For the text-containing cell, return its midpoint in [X, Y] coordinate format. 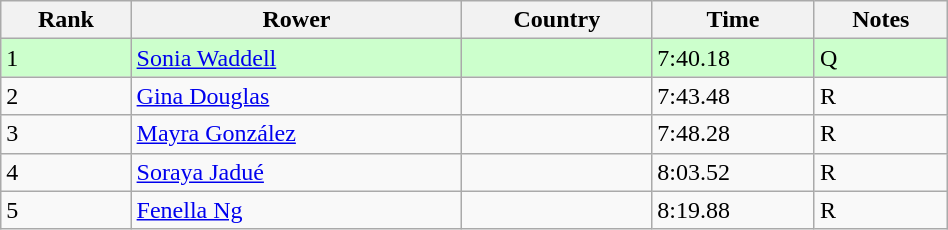
4 [66, 172]
8:19.88 [734, 210]
Notes [880, 20]
3 [66, 134]
Rank [66, 20]
5 [66, 210]
Fenella Ng [296, 210]
Sonia Waddell [296, 58]
1 [66, 58]
7:43.48 [734, 96]
7:40.18 [734, 58]
Q [880, 58]
Time [734, 20]
Country [557, 20]
Rower [296, 20]
Gina Douglas [296, 96]
8:03.52 [734, 172]
2 [66, 96]
Soraya Jadué [296, 172]
Mayra González [296, 134]
7:48.28 [734, 134]
